Extract the (x, y) coordinate from the center of the cell holding the provided text.  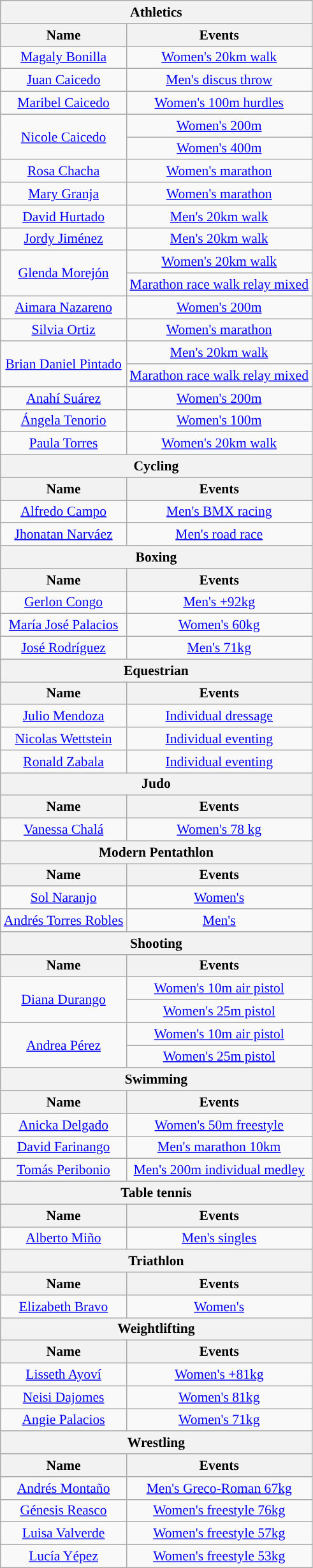
Cycling (156, 467)
Wrestling (156, 1443)
Women's 50m freestyle (219, 1125)
Ángela Tenorio (64, 421)
Men's discus throw (219, 80)
Boxing (156, 557)
Alberto Miño (64, 1238)
Paula Torres (64, 444)
Men's singles (219, 1238)
Juan Caicedo (64, 80)
Weightlifting (156, 1329)
Maribel Caicedo (64, 103)
Anahí Suárez (64, 398)
Swimming (156, 1080)
Women's +81kg (219, 1375)
Mary Granja (64, 194)
Glenda Morejón (64, 273)
Women's 100m (219, 421)
Diana Durango (64, 999)
Individual dressage (219, 716)
Men's marathon 10km (219, 1147)
Men's +92kg (219, 602)
Luisa Valverde (64, 1534)
Men's Greco-Roman 67kg (219, 1488)
Elizabeth Bravo (64, 1307)
Silvia Ortiz (64, 330)
Angie Palacios (64, 1420)
Women's freestyle 53kg (219, 1557)
Ronald Zabala (64, 762)
Gerlon Congo (64, 602)
Andrés Montaño (64, 1488)
Neisi Dajomes (64, 1397)
Triathlon (156, 1261)
Andrés Torres Robles (64, 920)
Alfredo Campo (64, 512)
María José Palacios (64, 625)
Lucía Yépez (64, 1557)
Brian Daniel Pintado (64, 365)
David Farinango (64, 1147)
Shooting (156, 943)
Rosa Chacha (64, 171)
Women's 78 kg (219, 830)
Nicole Caicedo (64, 136)
Athletics (156, 12)
Judo (156, 784)
Andrea Pérez (64, 1045)
Women's 60kg (219, 625)
Women's 100m hurdles (219, 103)
Women's 81kg (219, 1397)
Jhonatan Narváez (64, 535)
Women's 400m (219, 149)
José Rodríguez (64, 648)
Sol Naranjo (64, 898)
Modern Pentathlon (156, 852)
Table tennis (156, 1193)
Equestrian (156, 671)
Nicolas Wettstein (64, 739)
Vanessa Chalá (64, 830)
Anicka Delgado (64, 1125)
Men's 200m individual medley (219, 1170)
Men's 71kg (219, 648)
Men's (219, 920)
Lisseth Ayoví (64, 1375)
Génesis Reasco (64, 1511)
Tomás Peribonio (64, 1170)
Women's freestyle 57kg (219, 1534)
Women's 71kg (219, 1420)
Julio Mendoza (64, 716)
Men's road race (219, 535)
Men's BMX racing (219, 512)
Aimara Nazareno (64, 307)
Women's freestyle 76kg (219, 1511)
David Hurtado (64, 217)
Jordy Jiménez (64, 239)
Magaly Bonilla (64, 57)
